Detect which cell encompasses the target text, then output its [X, Y] center coordinate. 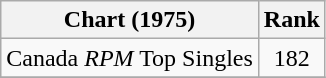
182 [292, 58]
Canada RPM Top Singles [130, 58]
Chart (1975) [130, 20]
Rank [292, 20]
